Determine the [x, y] coordinate at the center of the cell enclosing the given text.  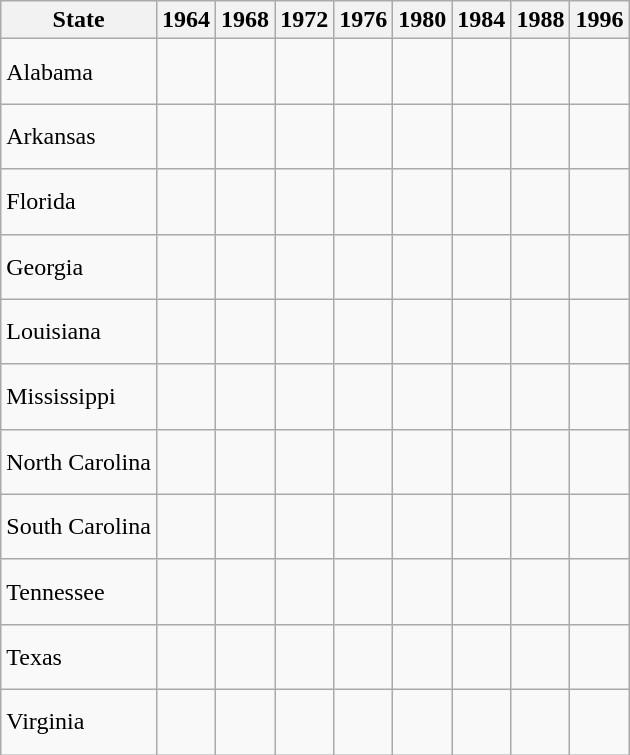
South Carolina [79, 526]
State [79, 20]
1964 [186, 20]
Arkansas [79, 136]
1988 [540, 20]
1996 [600, 20]
1976 [364, 20]
Mississippi [79, 396]
1972 [304, 20]
1968 [246, 20]
Alabama [79, 72]
Georgia [79, 266]
1984 [482, 20]
Virginia [79, 722]
Florida [79, 202]
Louisiana [79, 332]
Texas [79, 656]
1980 [422, 20]
North Carolina [79, 462]
Tennessee [79, 592]
